Identify which cell holds the provided text, then report its (x, y) central coordinate. 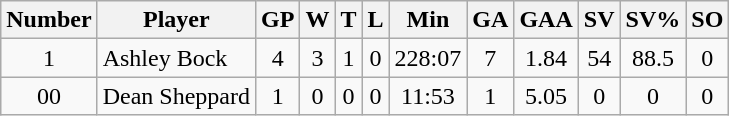
3 (318, 58)
GA (490, 20)
T (348, 20)
4 (277, 58)
5.05 (546, 96)
GAA (546, 20)
Player (176, 20)
1.84 (546, 58)
Min (428, 20)
Ashley Bock (176, 58)
SV (599, 20)
54 (599, 58)
88.5 (653, 58)
SO (708, 20)
W (318, 20)
7 (490, 58)
L (376, 20)
SV% (653, 20)
GP (277, 20)
11:53 (428, 96)
00 (49, 96)
Dean Sheppard (176, 96)
Number (49, 20)
228:07 (428, 58)
